Find where the given text appears and provide that cell's center as (x, y) coordinate. 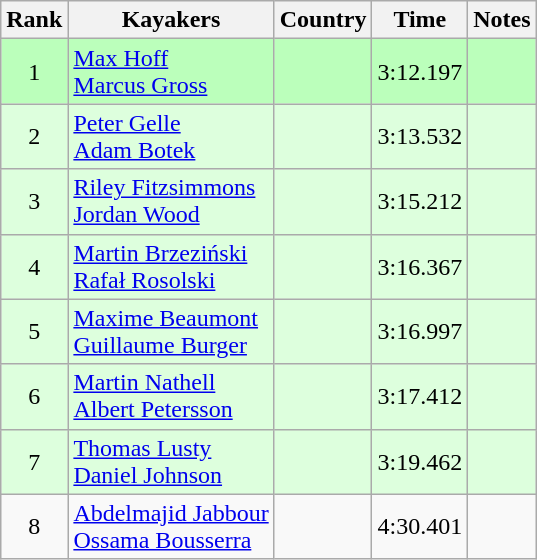
3:17.412 (420, 396)
Thomas LustyDaniel Johnson (171, 462)
3:16.367 (420, 266)
7 (34, 462)
2 (34, 136)
3:15.212 (420, 202)
Notes (502, 20)
Rank (34, 20)
Maxime BeaumontGuillaume Burger (171, 332)
Kayakers (171, 20)
3:13.532 (420, 136)
Country (323, 20)
8 (34, 526)
3 (34, 202)
Martin NathellAlbert Petersson (171, 396)
Riley FitzsimmonsJordan Wood (171, 202)
Abdelmajid JabbourOssama Bousserra (171, 526)
1 (34, 72)
3:19.462 (420, 462)
3:12.197 (420, 72)
5 (34, 332)
Peter GelleAdam Botek (171, 136)
4 (34, 266)
Max HoffMarcus Gross (171, 72)
6 (34, 396)
Martin BrzezińskiRafał Rosolski (171, 266)
Time (420, 20)
4:30.401 (420, 526)
3:16.997 (420, 332)
